Extract the (X, Y) coordinate from the center of the cell holding the provided text.  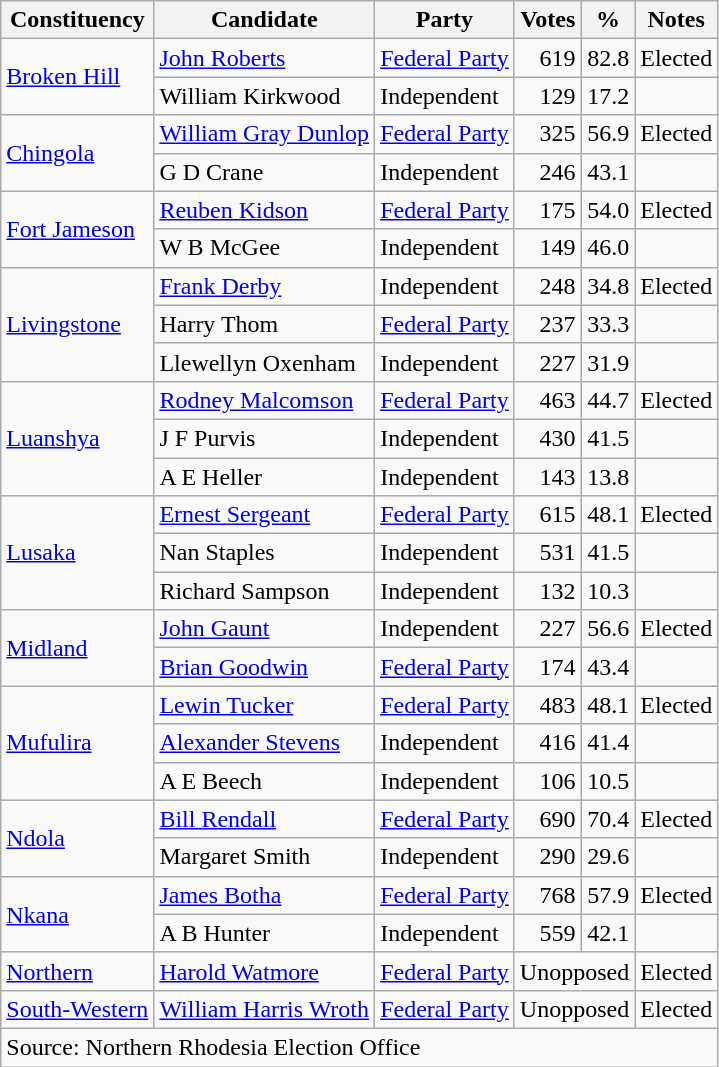
Candidate (264, 20)
A E Beech (264, 781)
174 (548, 667)
416 (548, 743)
82.8 (608, 58)
Chingola (78, 153)
Brian Goodwin (264, 667)
Lusaka (78, 553)
A B Hunter (264, 933)
Nkana (78, 914)
463 (548, 400)
325 (548, 134)
13.8 (608, 477)
Reuben Kidson (264, 210)
29.6 (608, 857)
43.4 (608, 667)
William Gray Dunlop (264, 134)
Harry Thom (264, 324)
559 (548, 933)
Ndola (78, 838)
John Gaunt (264, 629)
531 (548, 553)
W B McGee (264, 248)
246 (548, 172)
10.3 (608, 591)
Broken Hill (78, 77)
42.1 (608, 933)
290 (548, 857)
615 (548, 515)
Nan Staples (264, 553)
Richard Sampson (264, 591)
175 (548, 210)
Rodney Malcomson (264, 400)
690 (548, 819)
J F Purvis (264, 438)
Mufulira (78, 743)
46.0 (608, 248)
William Kirkwood (264, 96)
Bill Rendall (264, 819)
Livingstone (78, 324)
John Roberts (264, 58)
Luanshya (78, 438)
237 (548, 324)
Lewin Tucker (264, 705)
132 (548, 591)
768 (548, 895)
William Harris Wroth (264, 1009)
129 (548, 96)
41.4 (608, 743)
31.9 (608, 362)
Ernest Sergeant (264, 515)
70.4 (608, 819)
57.9 (608, 895)
Votes (548, 20)
483 (548, 705)
Frank Derby (264, 286)
149 (548, 248)
54.0 (608, 210)
10.5 (608, 781)
G D Crane (264, 172)
143 (548, 477)
South-Western (78, 1009)
Margaret Smith (264, 857)
Harold Watmore (264, 971)
Alexander Stevens (264, 743)
34.8 (608, 286)
43.1 (608, 172)
56.6 (608, 629)
Northern (78, 971)
Fort Jameson (78, 229)
Notes (676, 20)
17.2 (608, 96)
248 (548, 286)
56.9 (608, 134)
% (608, 20)
106 (548, 781)
619 (548, 58)
Source: Northern Rhodesia Election Office (360, 1047)
Llewellyn Oxenham (264, 362)
Midland (78, 648)
A E Heller (264, 477)
430 (548, 438)
James Botha (264, 895)
44.7 (608, 400)
33.3 (608, 324)
Constituency (78, 20)
Party (445, 20)
